Return [X, Y] of the center of cell containing provided text 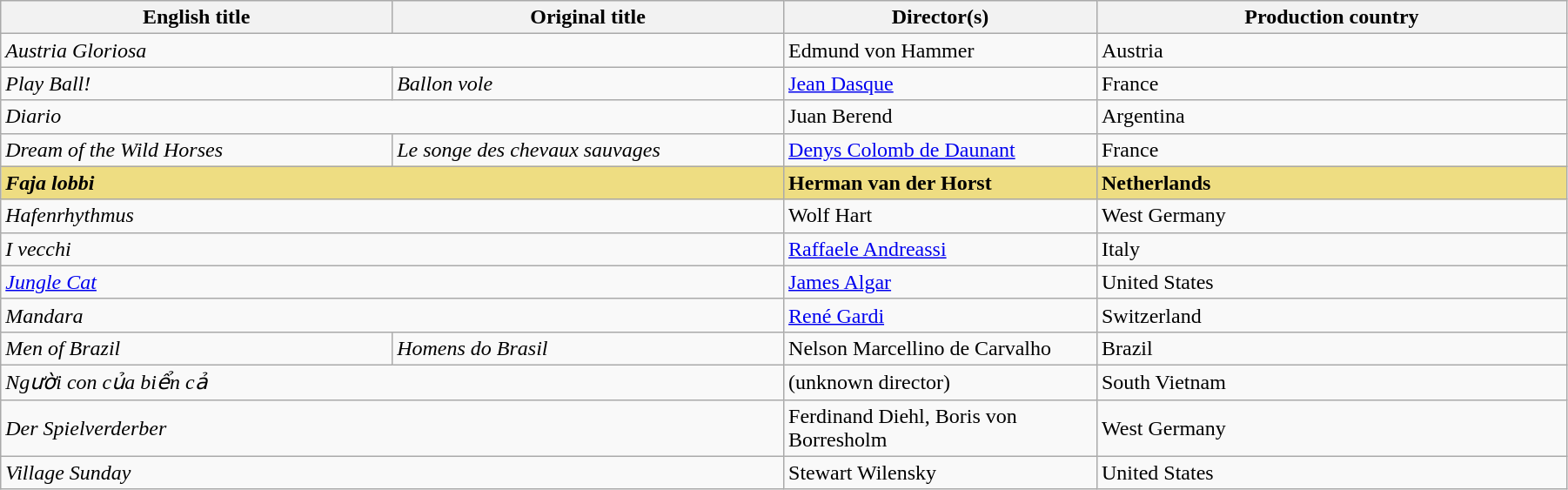
Brazil [1331, 348]
Director(s) [941, 17]
Mandara [392, 315]
Play Ball! [197, 84]
Faja lobbi [392, 183]
Der Spielverderber [392, 428]
Ferdinand Diehl, Boris von Borresholm [941, 428]
Original title [588, 17]
Italy [1331, 249]
English title [197, 17]
(unknown director) [941, 382]
James Algar [941, 282]
Juan Berend [941, 117]
Edmund von Hammer [941, 50]
Stewart Wilensky [941, 473]
Raffaele Andreassi [941, 249]
Ballon vole [588, 84]
Denys Colomb de Daunant [941, 150]
Hafenrhythmus [392, 216]
Herman van der Horst [941, 183]
Netherlands [1331, 183]
Người con của biển cả [392, 382]
Production country [1331, 17]
Wolf Hart [941, 216]
Switzerland [1331, 315]
Men of Brazil [197, 348]
Le songe des chevaux sauvages [588, 150]
Austria Gloriosa [392, 50]
Diario [392, 117]
I vecchi [392, 249]
Austria [1331, 50]
Homens do Brasil [588, 348]
Village Sunday [392, 473]
René Gardi [941, 315]
Jungle Cat [392, 282]
Jean Dasque [941, 84]
South Vietnam [1331, 382]
Argentina [1331, 117]
Nelson Marcellino de Carvalho [941, 348]
Dream of the Wild Horses [197, 150]
